Search for the cell housing the specified text and yield its (x, y) center coordinate. 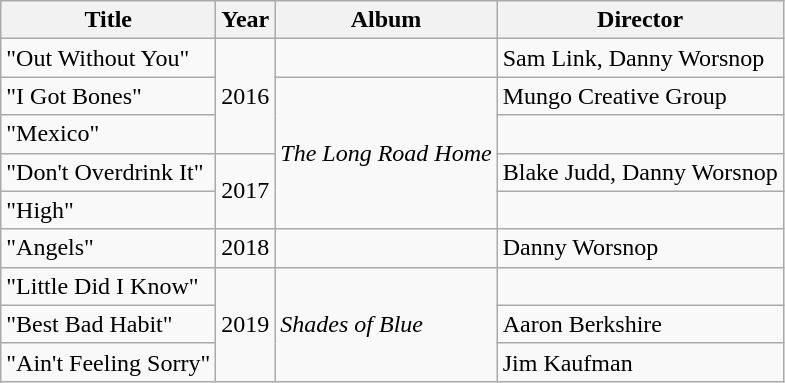
Year (246, 20)
"High" (108, 210)
"Little Did I Know" (108, 286)
Jim Kaufman (640, 362)
2016 (246, 96)
Title (108, 20)
Danny Worsnop (640, 248)
Mungo Creative Group (640, 96)
Director (640, 20)
"Best Bad Habit" (108, 324)
"Ain't Feeling Sorry" (108, 362)
Shades of Blue (386, 324)
2018 (246, 248)
"Out Without You" (108, 58)
"Angels" (108, 248)
"Don't Overdrink It" (108, 172)
"I Got Bones" (108, 96)
The Long Road Home (386, 153)
2017 (246, 191)
Album (386, 20)
Sam Link, Danny Worsnop (640, 58)
Blake Judd, Danny Worsnop (640, 172)
2019 (246, 324)
Aaron Berkshire (640, 324)
"Mexico" (108, 134)
